Find where the given text appears and provide that cell's center as (x, y) coordinate. 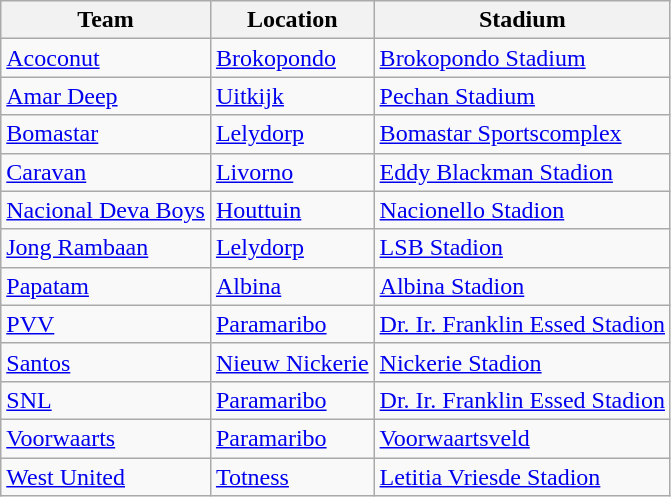
Letitia Vriesde Stadion (522, 477)
Pechan Stadium (522, 96)
Voorwaartsveld (522, 438)
Acoconut (106, 58)
Uitkijk (292, 96)
Nickerie Stadion (522, 362)
Stadium (522, 20)
Papatam (106, 286)
Amar Deep (106, 96)
Brokopondo Stadium (522, 58)
SNL (106, 400)
Nacionello Stadion (522, 210)
LSB Stadion (522, 248)
Bomastar Sportscomplex (522, 134)
Caravan (106, 172)
Nieuw Nickerie (292, 362)
Brokopondo (292, 58)
West United (106, 477)
Albina (292, 286)
Houttuin (292, 210)
PVV (106, 324)
Nacional Deva Boys (106, 210)
Bomastar (106, 134)
Location (292, 20)
Eddy Blackman Stadion (522, 172)
Voorwaarts (106, 438)
Team (106, 20)
Albina Stadion (522, 286)
Santos (106, 362)
Jong Rambaan (106, 248)
Livorno (292, 172)
Totness (292, 477)
